Return [X, Y] of the center of cell containing provided text 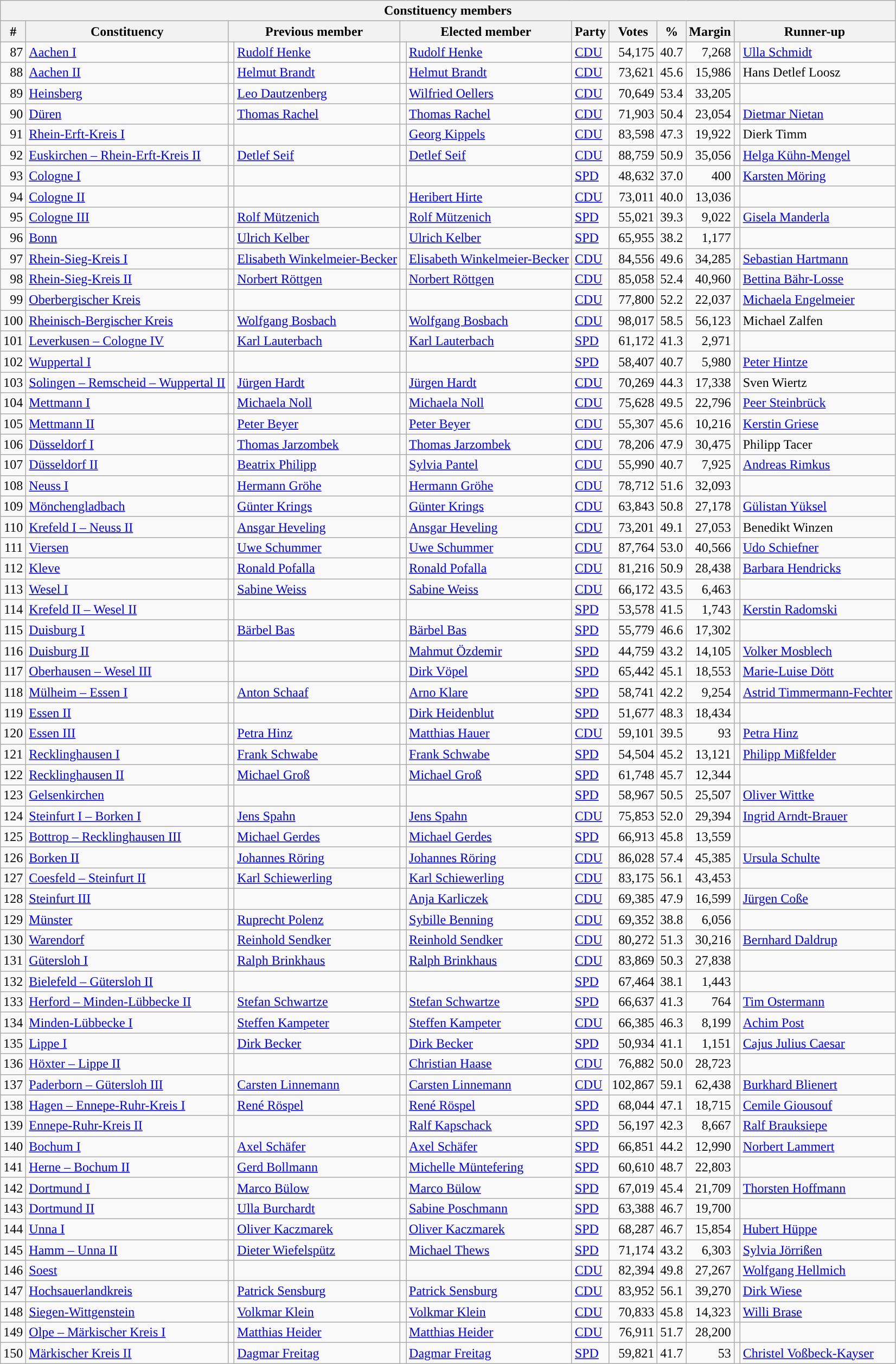
Oberbergischer Kreis [127, 300]
Aachen I [127, 52]
137 [13, 1085]
129 [13, 920]
132 [13, 981]
53.4 [671, 93]
Votes [633, 31]
84,556 [633, 259]
Neuss I [127, 486]
Ruprecht Polenz [317, 920]
Christel Voßbeck-Kayser [817, 1353]
90 [13, 114]
75,628 [633, 403]
Hamm – Unna II [127, 1250]
Peer Steinbrück [817, 403]
Runner-up [815, 31]
Herford – Minden-Lübbecke II [127, 1002]
50.8 [671, 506]
53,578 [633, 610]
Willi Brase [817, 1312]
144 [13, 1229]
38.2 [671, 238]
78,712 [633, 486]
49.6 [671, 259]
Benedikt Winzen [817, 527]
29,394 [710, 816]
121 [13, 754]
Kerstin Radomski [817, 610]
Hans Detlef Loosz [817, 73]
83,952 [633, 1291]
Jürgen Coße [817, 898]
42.3 [671, 1126]
Wesel I [127, 589]
57.4 [671, 857]
Duisburg I [127, 630]
47.1 [671, 1105]
91 [13, 135]
75,853 [633, 816]
Düsseldorf I [127, 444]
Rhein-Erft-Kreis I [127, 135]
Aachen II [127, 73]
28,438 [710, 568]
87 [13, 52]
Mönchengladbach [127, 506]
32,093 [710, 486]
Bonn [127, 238]
117 [13, 672]
Recklinghausen II [127, 775]
Coesfeld – Steinfurt II [127, 878]
Viersen [127, 547]
51.7 [671, 1333]
17,302 [710, 630]
73,621 [633, 73]
98,017 [633, 321]
37.0 [671, 176]
Rhein-Sieg-Kreis II [127, 279]
45.1 [671, 672]
56,197 [633, 1126]
Mettmann II [127, 424]
Düren [127, 114]
134 [13, 1023]
66,851 [633, 1146]
76,911 [633, 1333]
Wilfried Oellers [489, 93]
65,442 [633, 672]
Ralf Kapschack [489, 1126]
38.8 [671, 920]
70,649 [633, 93]
99 [13, 300]
69,352 [633, 920]
21,709 [710, 1188]
Georg Kippels [489, 135]
Leo Dautzenberg [317, 93]
Höxter – Lippe II [127, 1064]
120 [13, 734]
141 [13, 1167]
59,101 [633, 734]
52.0 [671, 816]
102 [13, 362]
40,566 [710, 547]
71,903 [633, 114]
Dierk Timm [817, 135]
10,216 [710, 424]
81,216 [633, 568]
Norbert Lammert [817, 1146]
77,800 [633, 300]
48,632 [633, 176]
80,272 [633, 940]
50.5 [671, 795]
61,172 [633, 341]
140 [13, 1146]
Tim Ostermann [817, 1002]
12,344 [710, 775]
118 [13, 692]
43,453 [710, 878]
42.2 [671, 692]
Rheinisch-Bergischer Kreis [127, 321]
67,464 [633, 981]
50.0 [671, 1064]
87,764 [633, 547]
146 [13, 1271]
45,385 [710, 857]
Warendorf [127, 940]
Achim Post [817, 1023]
Sven Wiertz [817, 383]
83,869 [633, 961]
Bochum I [127, 1146]
78,206 [633, 444]
68,044 [633, 1105]
116 [13, 651]
85,058 [633, 279]
148 [13, 1312]
Hagen – Ennepe-Ruhr-Kreis I [127, 1105]
764 [710, 1002]
Hubert Hüppe [817, 1229]
48.7 [671, 1167]
106 [13, 444]
54,175 [633, 52]
% [671, 31]
Steinfurt III [127, 898]
33,205 [710, 93]
34,285 [710, 259]
150 [13, 1353]
123 [13, 795]
Gütersloh I [127, 961]
30,216 [710, 940]
Margin [710, 31]
Constituency members [448, 11]
49.8 [671, 1271]
Minden-Lübbecke I [127, 1023]
70,833 [633, 1312]
46.3 [671, 1023]
58,741 [633, 692]
27,178 [710, 506]
62,438 [710, 1085]
113 [13, 589]
83,175 [633, 878]
Cologne I [127, 176]
Unna I [127, 1229]
Dirk Heidenblut [489, 713]
Helga Kühn-Mengel [817, 155]
131 [13, 961]
71,174 [633, 1250]
9,254 [710, 692]
19,700 [710, 1208]
Cemile Giousouf [817, 1105]
70,269 [633, 383]
73,011 [633, 196]
Bernhard Daldrup [817, 940]
96 [13, 238]
38.1 [671, 981]
Philipp Tacer [817, 444]
55,990 [633, 465]
Dirk Wiese [817, 1291]
Party [590, 31]
1,443 [710, 981]
136 [13, 1064]
18,553 [710, 672]
147 [13, 1291]
Sybille Benning [489, 920]
Ingrid Arndt-Brauer [817, 816]
97 [13, 259]
101 [13, 341]
Düsseldorf II [127, 465]
103 [13, 383]
Kleve [127, 568]
110 [13, 527]
61,748 [633, 775]
Andreas Rimkus [817, 465]
55,307 [633, 424]
63,388 [633, 1208]
94 [13, 196]
56,123 [710, 321]
Krefeld II – Wesel II [127, 610]
Euskirchen – Rhein-Erft-Kreis II [127, 155]
49.1 [671, 527]
Previous member [315, 31]
Oliver Wittke [817, 795]
41.1 [671, 1043]
104 [13, 403]
49.5 [671, 403]
Rhein-Sieg-Kreis I [127, 259]
6,463 [710, 589]
400 [710, 176]
Olpe – Märkischer Kreis I [127, 1333]
39.3 [671, 217]
53 [710, 1353]
Leverkusen – Cologne IV [127, 341]
68,287 [633, 1229]
59.1 [671, 1085]
15,986 [710, 73]
127 [13, 878]
1,151 [710, 1043]
48.3 [671, 713]
67,019 [633, 1188]
105 [13, 424]
Mettmann I [127, 403]
115 [13, 630]
Bettina Bähr-Losse [817, 279]
Wolfgang Hellmich [817, 1271]
Dietmar Nietan [817, 114]
25,507 [710, 795]
128 [13, 898]
130 [13, 940]
66,172 [633, 589]
65,955 [633, 238]
Märkischer Kreis II [127, 1353]
15,854 [710, 1229]
Bottrop – Recklinghausen III [127, 837]
51,677 [633, 713]
51.6 [671, 486]
Mülheim – Essen I [127, 692]
45.2 [671, 754]
83,598 [633, 135]
Solingen – Remscheid – Wuppertal II [127, 383]
Krefeld I – Neuss II [127, 527]
46.6 [671, 630]
1,177 [710, 238]
22,796 [710, 403]
109 [13, 506]
126 [13, 857]
Ulla Burchardt [317, 1208]
45.4 [671, 1188]
Burkhard Blienert [817, 1085]
Siegen-Wittgenstein [127, 1312]
13,121 [710, 754]
Karsten Möring [817, 176]
50,934 [633, 1043]
55,779 [633, 630]
54,504 [633, 754]
52.2 [671, 300]
125 [13, 837]
111 [13, 547]
Gülistan Yüksel [817, 506]
122 [13, 775]
13,559 [710, 837]
60,610 [633, 1167]
Volker Mosblech [817, 651]
Barbara Hendricks [817, 568]
16,599 [710, 898]
Michael Zalfen [817, 321]
44,759 [633, 651]
Cajus Julius Caesar [817, 1043]
6,056 [710, 920]
22,803 [710, 1167]
51.3 [671, 940]
139 [13, 1126]
Ulla Schmidt [817, 52]
39.5 [671, 734]
63,843 [633, 506]
39,270 [710, 1291]
133 [13, 1002]
Michelle Müntefering [489, 1167]
Elected member [486, 31]
107 [13, 465]
45.7 [671, 775]
8,667 [710, 1126]
18,715 [710, 1105]
44.2 [671, 1146]
92 [13, 155]
Mahmut Özdemir [489, 651]
88,759 [633, 155]
50.4 [671, 114]
52.4 [671, 279]
95 [13, 217]
66,913 [633, 837]
Matthias Hauer [489, 734]
108 [13, 486]
18,434 [710, 713]
12,990 [710, 1146]
28,200 [710, 1333]
Michael Thews [489, 1250]
Peter Hintze [817, 362]
Bielefeld – Gütersloh II [127, 981]
9,022 [710, 217]
100 [13, 321]
112 [13, 568]
Anton Schaaf [317, 692]
Essen II [127, 713]
Astrid Timmermann-Fechter [817, 692]
Ralf Brauksiepe [817, 1126]
19,922 [710, 135]
69,385 [633, 898]
Lippe I [127, 1043]
Cologne III [127, 217]
Soest [127, 1271]
Heinsberg [127, 93]
124 [13, 816]
82,394 [633, 1271]
55,021 [633, 217]
Arno Klare [489, 692]
27,838 [710, 961]
Michaela Engelmeier [817, 300]
Dirk Vöpel [489, 672]
17,338 [710, 383]
66,637 [633, 1002]
Constituency [127, 31]
58,967 [633, 795]
Gerd Bollmann [317, 1167]
Anja Karliczek [489, 898]
Herne – Bochum II [127, 1167]
Kerstin Griese [817, 424]
149 [13, 1333]
Cologne II [127, 196]
119 [13, 713]
Paderborn – Gütersloh III [127, 1085]
Thorsten Hoffmann [817, 1188]
41.5 [671, 610]
Duisburg II [127, 651]
66,385 [633, 1023]
53.0 [671, 547]
Gelsenkirchen [127, 795]
135 [13, 1043]
2,971 [710, 341]
28,723 [710, 1064]
58.5 [671, 321]
23,054 [710, 114]
Gisela Manderla [817, 217]
Sabine Poschmann [489, 1208]
Dieter Wiefelspütz [317, 1250]
145 [13, 1250]
Sebastian Hartmann [817, 259]
Sylvia Jörrißen [817, 1250]
76,882 [633, 1064]
Sylvia Pantel [489, 465]
Udo Schiefner [817, 547]
Dortmund I [127, 1188]
Oberhausen – Wesel III [127, 672]
47.3 [671, 135]
Hochsauerlandkreis [127, 1291]
50.3 [671, 961]
43.5 [671, 589]
14,105 [710, 651]
Heribert Hirte [489, 196]
1,743 [710, 610]
Beatrix Philipp [317, 465]
27,267 [710, 1271]
22,037 [710, 300]
Ennepe-Ruhr-Kreis II [127, 1126]
Essen III [127, 734]
8,199 [710, 1023]
7,268 [710, 52]
89 [13, 93]
58,407 [633, 362]
102,867 [633, 1085]
Borken II [127, 857]
# [13, 31]
5,980 [710, 362]
88 [13, 73]
30,475 [710, 444]
40.0 [671, 196]
27,053 [710, 527]
40,960 [710, 279]
143 [13, 1208]
Steinfurt I – Borken I [127, 816]
59,821 [633, 1353]
Marie-Luise Dött [817, 672]
Philipp Mißfelder [817, 754]
7,925 [710, 465]
86,028 [633, 857]
Wuppertal I [127, 362]
142 [13, 1188]
98 [13, 279]
44.3 [671, 383]
13,036 [710, 196]
Ursula Schulte [817, 857]
Dortmund II [127, 1208]
Christian Haase [489, 1064]
35,056 [710, 155]
114 [13, 610]
73,201 [633, 527]
6,303 [710, 1250]
Recklinghausen I [127, 754]
138 [13, 1105]
14,323 [710, 1312]
Münster [127, 920]
41.7 [671, 1353]
